For the text-containing cell, return its midpoint in [x, y] coordinate format. 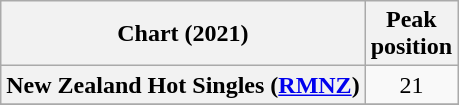
New Zealand Hot Singles (RMNZ) [183, 85]
Peakposition [411, 34]
21 [411, 85]
Chart (2021) [183, 34]
